Search for the cell housing the specified text and yield its (X, Y) center coordinate. 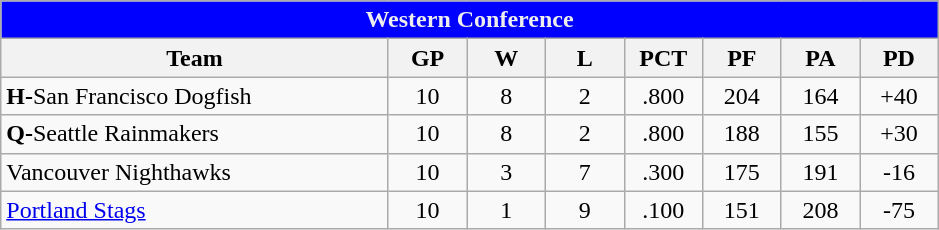
PF (742, 58)
W (506, 58)
Vancouver Nighthawks (195, 172)
.300 (664, 172)
+30 (900, 134)
H-San Francisco Dogfish (195, 96)
.100 (664, 210)
-16 (900, 172)
Team (195, 58)
Western Conference (470, 20)
9 (584, 210)
+40 (900, 96)
151 (742, 210)
204 (742, 96)
PD (900, 58)
1 (506, 210)
GP (428, 58)
7 (584, 172)
155 (820, 134)
PCT (664, 58)
191 (820, 172)
164 (820, 96)
L (584, 58)
208 (820, 210)
188 (742, 134)
3 (506, 172)
-75 (900, 210)
175 (742, 172)
PA (820, 58)
Portland Stags (195, 210)
Q-Seattle Rainmakers (195, 134)
